Find where the given text appears and provide that cell's center as [x, y] coordinate. 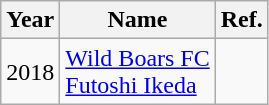
Year [30, 20]
Wild Boars FC Futoshi Ikeda [138, 72]
2018 [30, 72]
Name [138, 20]
Ref. [242, 20]
